Detect which cell encompasses the target text, then output its (x, y) center coordinate. 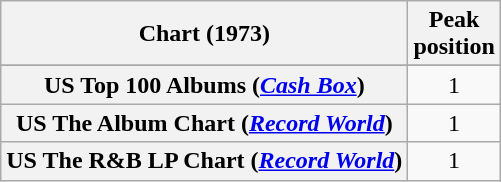
US The R&B LP Chart (Record World) (204, 161)
Chart (1973) (204, 34)
US Top 100 Albums (Cash Box) (204, 85)
Peakposition (454, 34)
US The Album Chart (Record World) (204, 123)
